Find where the given text appears and provide that cell's center as [X, Y] coordinate. 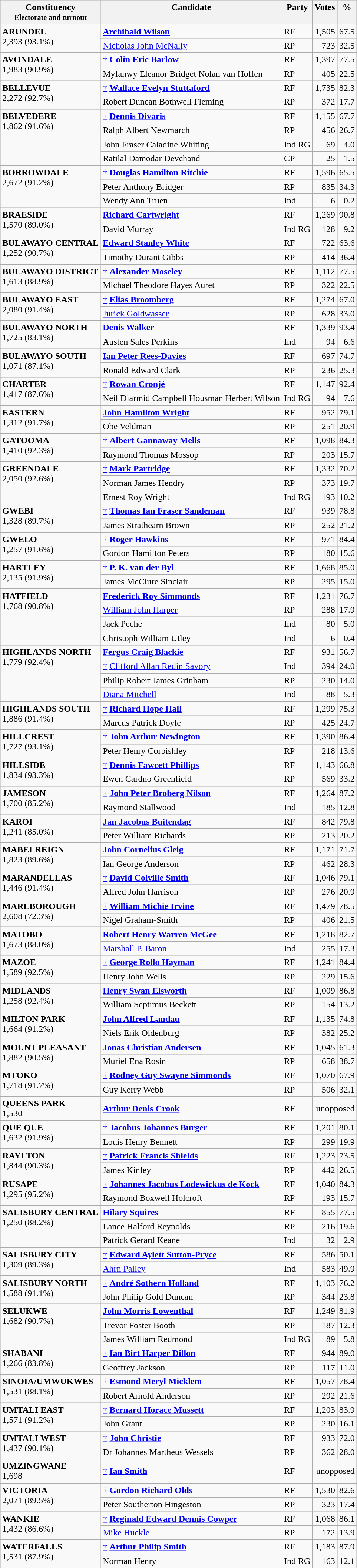
Henry John Wells [191, 977]
0.2 [347, 201]
† Ian Smith [191, 1471]
1.5 [347, 158]
BELLEVUE2,272 (92.7%) [50, 95]
John Fraser Caladine Whiting [191, 144]
32 [325, 1240]
† Arthur Philip Smith [191, 1547]
James William Redmond [191, 1339]
83.9 [347, 1410]
CP [297, 158]
56.7 [347, 652]
ARUNDEL2,393 (93.1%) [50, 39]
7.6 [347, 398]
BULAWAYO DISTRICT1,613 (88.9%) [50, 278]
14.0 [347, 680]
John Grant [191, 1424]
Nigel Graham-Smith [191, 920]
172 [325, 1532]
17.3 [347, 948]
36.4 [347, 257]
1,112 [325, 271]
931 [325, 652]
John Cornelius Gleig [191, 849]
Lance Halford Reynolds [191, 1226]
BULAWAYO CENTRAL1,252 (90.7%) [50, 250]
SALISBURY NORTH1,588 (91.1%) [50, 1290]
1,155 [325, 116]
GWELO1,257 (91.6%) [50, 546]
MAZOE1,589 (92.5%) [50, 969]
13.9 [347, 1532]
61.3 [347, 1047]
70.2 [347, 469]
23.8 [347, 1297]
MILTON PARK1,664 (91.2%) [50, 1026]
586 [325, 1254]
Jonas Christian Andersen [191, 1047]
1,183 [325, 1547]
SALISBURY CITY1,309 (89.3%) [50, 1262]
1,735 [325, 88]
Timothy Durant Gibbs [191, 257]
17.4 [347, 1504]
21.5 [347, 920]
GREENDALE2,050 (92.6%) [50, 483]
66.8 [347, 765]
82.3 [347, 88]
1,103 [325, 1283]
† Dennis Divaris [191, 116]
MOUNT PLEASANT1,882 (90.5%) [50, 1054]
UMTALI WEST1,437 (90.1%) [50, 1445]
1,249 [325, 1311]
373 [325, 483]
276 [325, 892]
Gordon Hamilton Peters [191, 553]
19.6 [347, 1226]
92.4 [347, 384]
82.6 [347, 1490]
462 [325, 864]
90.8 [347, 215]
78.4 [347, 1382]
1,274 [325, 299]
† Reginald Edward Dennis Cowper [191, 1518]
344 [325, 1297]
Peter Southerton Hingeston [191, 1504]
2.9 [347, 1240]
Dr Johannes Martheus Wessels [191, 1452]
15.0 [347, 581]
251 [325, 427]
Peter Henry Corbishley [191, 751]
85.0 [347, 567]
Muriel Ena Rosin [191, 1061]
1,098 [325, 441]
Alfred John Harrison [191, 892]
933 [325, 1438]
33.2 [347, 779]
Ewen Cardno Greenfield [191, 779]
MTOKO1,718 (91.7%) [50, 1082]
MABELREIGN1,823 (89.6%) [50, 856]
19.7 [347, 483]
1,147 [325, 384]
628 [325, 314]
Myfanwy Eleanor Bridget Nolan van Hoffen [191, 74]
1,070 [325, 1075]
26.7 [347, 130]
Denis Walker [191, 328]
74.7 [347, 356]
1,135 [325, 1019]
BORROWDALE2,672 (91.2%) [50, 186]
299 [325, 1142]
Ratilal Damodar Devchand [191, 158]
James McClure Sinclair [191, 581]
James Kinley [191, 1170]
Diana Mitchell [191, 695]
6.6 [347, 342]
82.7 [347, 934]
80.1 [347, 1128]
BULAWAYO NORTH1,725 (83.1%) [50, 335]
KAROI1,241 (85.0%) [50, 828]
78.5 [347, 906]
† John Christie [191, 1438]
252 [325, 525]
697 [325, 356]
QUE QUE1,632 (91.9%) [50, 1135]
RAYLTON1,844 (90.3%) [50, 1163]
Raymond Stallwood [191, 807]
1,171 [325, 849]
362 [325, 1452]
† Roger Hawkins [191, 539]
† Rodney Guy Swayne Simmonds [191, 1075]
Patrick Gerard Keane [191, 1240]
WATERFALLS1,531 (87.9%) [50, 1554]
79.8 [347, 821]
86.1 [347, 1518]
13.2 [347, 1005]
MARANDELLAS1,446 (91.4%) [50, 885]
VICTORIA2,071 (89.5%) [50, 1497]
86.4 [347, 737]
† P. K. van der Byl [191, 567]
456 [325, 130]
Ian Peter Rees-Davies [191, 356]
1,009 [325, 991]
12.1 [347, 1561]
WANKIE1,432 (86.6%) [50, 1525]
288 [325, 610]
† Patrick Francis Shields [191, 1156]
SALISBURY CENTRAL1,250 (88.2%) [50, 1226]
Party [297, 13]
76.7 [347, 596]
163 [325, 1561]
BULAWAYO EAST2,080 (91.4%) [50, 306]
QUEENS PARK1,530 [50, 1109]
236 [325, 370]
† Mark Partridge [191, 469]
1,201 [325, 1128]
Jurick Goldwasser [191, 314]
Marcus Patrick Doyle [191, 723]
Michael Theodore Hayes Auret [191, 285]
442 [325, 1170]
722 [325, 243]
20.2 [347, 835]
Candidate [191, 13]
86.8 [347, 991]
Trevor Foster Booth [191, 1325]
James Strathearn Brown [191, 525]
1,046 [325, 878]
Richard Cartwright [191, 215]
971 [325, 539]
1,479 [325, 906]
952 [325, 412]
Arthur Denis Crook [191, 1109]
1,040 [325, 1184]
569 [325, 779]
JAMESON1,700 (85.2%) [50, 800]
Robert Duncan Bothwell Fleming [191, 102]
† Colin Eric Barlow [191, 60]
25.2 [347, 1033]
63.6 [347, 243]
† Jacobus Johannes Burger [191, 1128]
† John Arthur Newington [191, 737]
322 [325, 285]
425 [325, 723]
Jack Peche [191, 624]
GATOOMA1,410 (92.3%) [50, 448]
John Morris Lowenthal [191, 1311]
187 [325, 1325]
32.5 [347, 46]
Henry Swan Elsworth [191, 991]
Neil Diarmid Campbell Housman Herbert Wilson [191, 398]
Norman Henry [191, 1561]
21.6 [347, 1396]
855 [325, 1212]
John Alfred Landau [191, 1019]
Ralph Albert Newmarch [191, 130]
† Rowan Cronjé [191, 384]
5.3 [347, 695]
154 [325, 1005]
87.2 [347, 793]
GWEBI1,328 (89.7%) [50, 518]
1,390 [325, 737]
† David Colville Smith [191, 878]
67.5 [347, 32]
Geoffrey Jackson [191, 1368]
UMZINGWANE1,698 [50, 1471]
† Alexander Moseley [191, 271]
David Murray [191, 229]
Frederick Roy Simmonds [191, 596]
9.2 [347, 229]
1,264 [325, 793]
229 [325, 977]
Guy Kerry Webb [191, 1089]
323 [325, 1504]
88 [325, 695]
HATFIELD1,768 (90.8%) [50, 617]
4.0 [347, 144]
Nicholas John McNally [191, 46]
26.5 [347, 1170]
723 [325, 46]
5.0 [347, 624]
28.0 [347, 1452]
1,218 [325, 934]
21.2 [347, 525]
12.3 [347, 1325]
16.1 [347, 1424]
EASTERN1,312 (91.7%) [50, 420]
1,057 [325, 1382]
13.6 [347, 751]
1,668 [325, 567]
Peter William Richards [191, 835]
50.1 [347, 1254]
19.9 [347, 1142]
73.5 [347, 1156]
405 [325, 74]
33.0 [347, 314]
† Edward Aylett Sutton-Pryce [191, 1254]
1,505 [325, 32]
% [347, 13]
HIGHLANDS NORTH1,779 (92.4%) [50, 673]
† Bernard Horace Mussett [191, 1410]
Jan Jacobus Buitendag [191, 821]
BELVEDERE1,862 (91.6%) [50, 137]
Archibald Wilson [191, 32]
Mike Huckle [191, 1532]
HILLSIDE1,834 (93.3%) [50, 772]
John Philip Gold Duncan [191, 1297]
67.7 [347, 116]
25.3 [347, 370]
12.8 [347, 807]
Raymond Thomas Mossop [191, 455]
72.0 [347, 1438]
Obe Veldman [191, 427]
78.8 [347, 511]
UMTALI EAST1,571 (91.2%) [50, 1417]
Raymond Boxwell Holcroft [191, 1198]
185 [325, 807]
292 [325, 1396]
† Elias Broomberg [191, 299]
76.2 [347, 1283]
1,596 [325, 172]
Peter Anthony Bridger [191, 186]
128 [325, 229]
† Douglas Hamilton Ritchie [191, 172]
1,339 [325, 328]
Norman James Hendry [191, 483]
24.0 [347, 666]
Austen Sales Perkins [191, 342]
BRAESIDE1,570 (89.0%) [50, 222]
Marshall P. Baron [191, 948]
842 [325, 821]
17.7 [347, 102]
Ahrn Palley [191, 1269]
MATOBO1,673 (88.0%) [50, 941]
87.9 [347, 1547]
10.2 [347, 497]
218 [325, 751]
203 [325, 455]
1,231 [325, 596]
835 [325, 186]
32.1 [347, 1089]
583 [325, 1269]
Robert Arnold Anderson [191, 1396]
† Thomas Ian Fraser Sandeman [191, 511]
25 [325, 158]
Christoph William Utley [191, 638]
† Albert Gannaway Mells [191, 441]
11.0 [347, 1368]
† Ian Birt Harper Dillon [191, 1353]
William John Harper [191, 610]
† Dennis Fawcett Phillips [191, 765]
1,332 [325, 469]
Robert Henry Warren McGee [191, 934]
MIDLANDS1,258 (92.4%) [50, 998]
ConstituencyElectorate and turnout [50, 13]
67.9 [347, 1075]
0.4 [347, 638]
180 [325, 553]
William Septimus Beckett [191, 1005]
1,045 [325, 1047]
Hilary Squires [191, 1212]
658 [325, 1061]
Niels Erik Oldenburg [191, 1033]
75.3 [347, 709]
49.9 [347, 1269]
Wendy Ann Truen [191, 201]
† John Peter Broberg Nilson [191, 793]
Ernest Roy Wright [191, 497]
HIGHLANDS SOUTH1,886 (91.4%) [50, 716]
HARTLEY2,135 (91.9%) [50, 574]
1,269 [325, 215]
Philip Robert James Grinham [191, 680]
80 [325, 624]
RUSAPE1,295 (95.2%) [50, 1191]
Votes [325, 13]
255 [325, 948]
71.7 [347, 849]
Ian George Anderson [191, 864]
394 [325, 666]
117 [325, 1368]
67.0 [347, 299]
John Hamilton Wright [191, 412]
SHABANI1,266 (83.8%) [50, 1360]
AVONDALE1,983 (90.9%) [50, 67]
Fergus Craig Blackie [191, 652]
Edward Stanley White [191, 243]
† Richard Hope Hall [191, 709]
24.7 [347, 723]
† Clifford Allan Redin Savory [191, 666]
213 [325, 835]
1,241 [325, 962]
28.3 [347, 864]
† Esmond Meryl Micklem [191, 1382]
1,397 [325, 60]
74.8 [347, 1019]
65.5 [347, 172]
89 [325, 1339]
SINOIA/UMWUKWES1,531 (88.1%) [50, 1389]
Louis Henry Bennett [191, 1142]
939 [325, 511]
89.0 [347, 1353]
1,143 [325, 765]
MARLBOROUGH2,608 (72.3%) [50, 913]
406 [325, 920]
† Wallace Evelyn Stuttaford [191, 88]
17.9 [347, 610]
1,203 [325, 1410]
5.8 [347, 1339]
† Johannes Jacobus Lodewickus de Kock [191, 1184]
34.3 [347, 186]
295 [325, 581]
93.4 [347, 328]
81.9 [347, 1311]
SELUKWE1,682 (90.7%) [50, 1325]
† William Michie Irvine [191, 906]
1,068 [325, 1518]
Ronald Edward Clark [191, 370]
† Gordon Richard Olds [191, 1490]
BULAWAYO SOUTH1,071 (87.1%) [50, 363]
† André Sothern Holland [191, 1283]
1,223 [325, 1156]
1,299 [325, 709]
216 [325, 1226]
† George Rollo Hayman [191, 962]
HILLCREST1,727 (93.1%) [50, 744]
372 [325, 102]
69 [325, 144]
CHARTER1,417 (87.6%) [50, 391]
506 [325, 1089]
1,530 [325, 1490]
38.7 [347, 1061]
414 [325, 257]
382 [325, 1033]
944 [325, 1353]
